Output the [X, Y] coordinate of the center of the cell containing the given text.  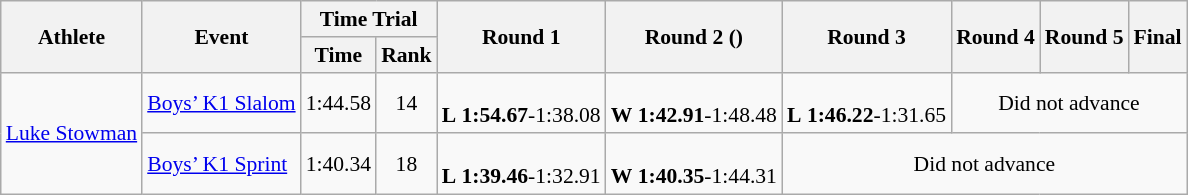
1:40.34 [338, 164]
Round 1 [522, 36]
L 1:46.22-1:31.65 [866, 102]
L 1:39.46-1:32.91 [522, 164]
Round 3 [866, 36]
L 1:54.67-1:38.08 [522, 102]
1:44.58 [338, 102]
Boys’ K1 Sprint [221, 164]
Boys’ K1 Slalom [221, 102]
W 1:42.91-1:48.48 [694, 102]
Event [221, 36]
Rank [406, 55]
Round 4 [996, 36]
18 [406, 164]
Athlete [72, 36]
W 1:40.35-1:44.31 [694, 164]
Round 2 () [694, 36]
Luke Stowman [72, 133]
Time Trial [369, 19]
14 [406, 102]
Time [338, 55]
Round 5 [1084, 36]
Final [1158, 36]
